Find where the given text appears and provide that cell's center as (X, Y) coordinate. 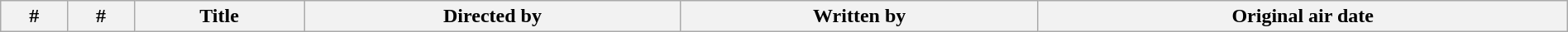
Written by (859, 16)
Title (218, 16)
Original air date (1303, 16)
Directed by (493, 16)
